Determine the [x, y] coordinate at the center of the cell enclosing the given text.  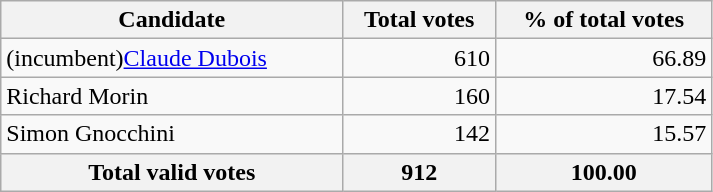
160 [420, 96]
Candidate [172, 20]
Total valid votes [172, 172]
(incumbent)Claude Dubois [172, 58]
17.54 [604, 96]
% of total votes [604, 20]
66.89 [604, 58]
142 [420, 134]
Richard Morin [172, 96]
Simon Gnocchini [172, 134]
100.00 [604, 172]
15.57 [604, 134]
Total votes [420, 20]
610 [420, 58]
912 [420, 172]
